Determine the (X, Y) coordinate at the center of the cell enclosing the given text.  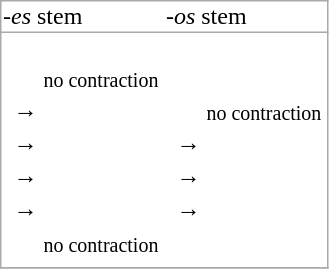
-os stem (246, 17)
-es stem (83, 17)
no contraction → → → → no contraction (83, 150)
no contraction → → → (246, 150)
